Determine the [x, y] coordinate at the center of the cell enclosing the given text.  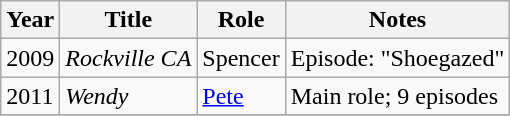
Role [241, 20]
Pete [241, 96]
Episode: "Shoegazed" [398, 58]
Main role; 9 episodes [398, 96]
Title [128, 20]
Wendy [128, 96]
Notes [398, 20]
Rockville CA [128, 58]
2011 [30, 96]
Year [30, 20]
2009 [30, 58]
Spencer [241, 58]
